Return the [x, y] coordinate for the center point of the cell that contains the specified text.  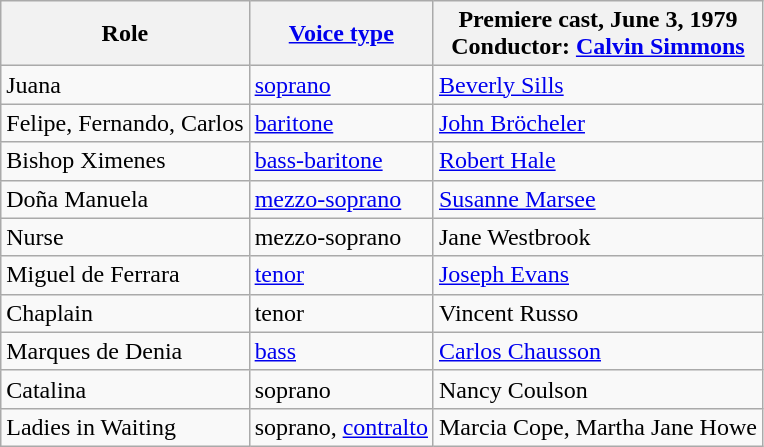
Robert Hale [598, 161]
Vincent Russo [598, 313]
bass-baritone [341, 161]
Carlos Chausson [598, 351]
Miguel de Ferrara [125, 275]
Ladies in Waiting [125, 427]
Chaplain [125, 313]
soprano, contralto [341, 427]
Nancy Coulson [598, 389]
Bishop Ximenes [125, 161]
Voice type [341, 34]
Catalina [125, 389]
Juana [125, 85]
Felipe, Fernando, Carlos [125, 123]
Nurse [125, 237]
Marques de Denia [125, 351]
Joseph Evans [598, 275]
Marcia Cope, Martha Jane Howe [598, 427]
Premiere cast, June 3, 1979Conductor: Calvin Simmons [598, 34]
baritone [341, 123]
Susanne Marsee [598, 199]
Doña Manuela [125, 199]
Beverly Sills [598, 85]
Jane Westbrook [598, 237]
John Bröcheler [598, 123]
Role [125, 34]
bass [341, 351]
